Capture the cell that displays the provided text and extract its (x, y) central coordinate. 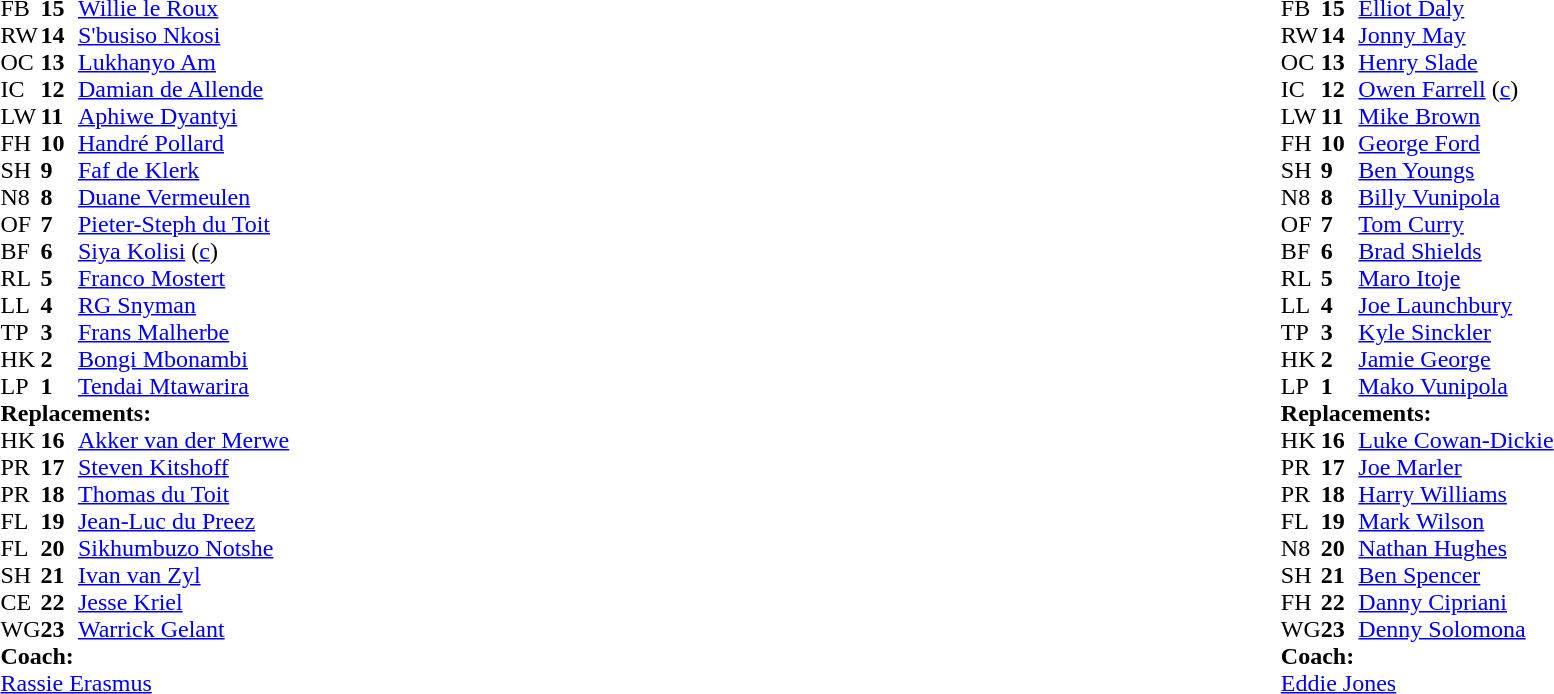
Kyle Sinckler (1456, 332)
Handré Pollard (184, 144)
Thomas du Toit (184, 494)
Denny Solomona (1456, 630)
Nathan Hughes (1456, 548)
Brad Shields (1456, 252)
CE (20, 602)
Ben Youngs (1456, 170)
Pieter-Steph du Toit (184, 224)
Mike Brown (1456, 116)
Billy Vunipola (1456, 198)
Sikhumbuzo Notshe (184, 548)
Warrick Gelant (184, 630)
Tendai Mtawarira (184, 386)
Damian de Allende (184, 90)
Henry Slade (1456, 62)
Tom Curry (1456, 224)
Akker van der Merwe (184, 440)
Joe Marler (1456, 468)
Steven Kitshoff (184, 468)
Ivan van Zyl (184, 576)
Jonny May (1456, 36)
Jean-Luc du Preez (184, 522)
Jesse Kriel (184, 602)
George Ford (1456, 144)
RG Snyman (184, 306)
Bongi Mbonambi (184, 360)
Luke Cowan-Dickie (1456, 440)
Jamie George (1456, 360)
Mako Vunipola (1456, 386)
Franco Mostert (184, 278)
Joe Launchbury (1456, 306)
Maro Itoje (1456, 278)
Ben Spencer (1456, 576)
Siya Kolisi (c) (184, 252)
Faf de Klerk (184, 170)
Harry Williams (1456, 494)
Frans Malherbe (184, 332)
S'busiso Nkosi (184, 36)
Owen Farrell (c) (1456, 90)
Aphiwe Dyantyi (184, 116)
Lukhanyo Am (184, 62)
Danny Cipriani (1456, 602)
Mark Wilson (1456, 522)
Duane Vermeulen (184, 198)
